Return [X, Y] of the center of cell containing provided text 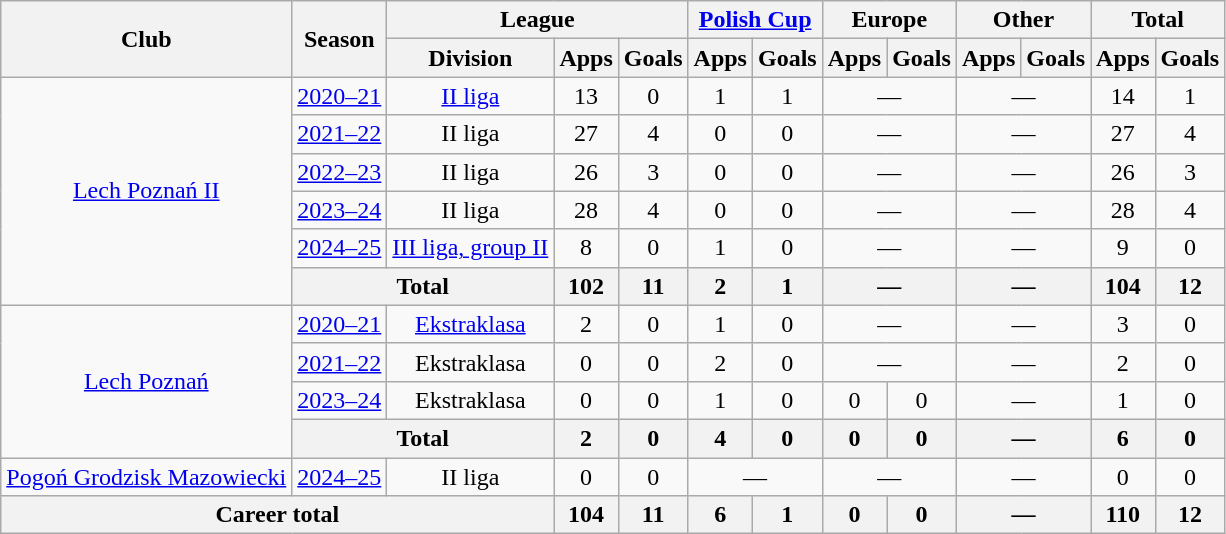
2022–23 [340, 172]
102 [586, 286]
9 [1123, 248]
Career total [278, 515]
Division [470, 58]
Lech Poznań II [146, 191]
13 [586, 96]
Lech Poznań [146, 381]
Europe [889, 20]
Polish Cup [755, 20]
Season [340, 39]
8 [586, 248]
League [538, 20]
Pogoń Grodzisk Mazowiecki [146, 477]
Club [146, 39]
III liga, group II [470, 248]
110 [1123, 515]
Other [1023, 20]
14 [1123, 96]
